Capture the cell that displays the provided text and extract its [X, Y] central coordinate. 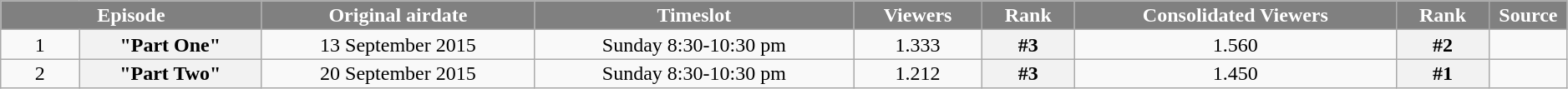
Consolidated Viewers [1235, 15]
#1 [1444, 73]
1.560 [1235, 45]
Original airdate [398, 15]
1.333 [917, 45]
Episode [131, 15]
"Part Two" [170, 73]
Viewers [917, 15]
2 [40, 73]
Source [1529, 15]
#2 [1444, 45]
13 September 2015 [398, 45]
Timeslot [694, 15]
20 September 2015 [398, 73]
"Part One" [170, 45]
1 [40, 45]
1.450 [1235, 73]
1.212 [917, 73]
